Detect which cell encompasses the target text, then output its [x, y] center coordinate. 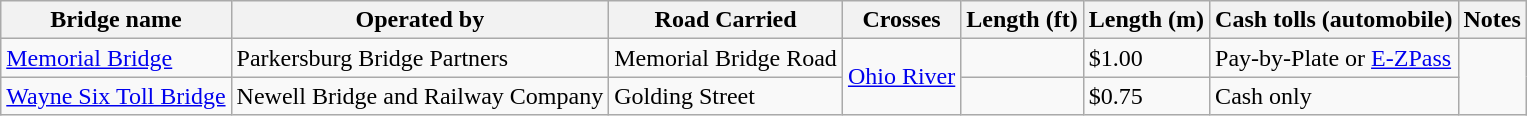
Notes [1492, 20]
Memorial Bridge [116, 58]
Road Carried [726, 20]
Newell Bridge and Railway Company [420, 96]
Parkersburg Bridge Partners [420, 58]
Crosses [901, 20]
Pay-by-Plate or E-ZPass [1334, 58]
Wayne Six Toll Bridge [116, 96]
Operated by [420, 20]
Bridge name [116, 20]
Length (m) [1146, 20]
$1.00 [1146, 58]
Cash tolls (automobile) [1334, 20]
$0.75 [1146, 96]
Ohio River [901, 77]
Length (ft) [1022, 20]
Golding Street [726, 96]
Cash only [1334, 96]
Memorial Bridge Road [726, 58]
